Pinpoint the cell where the given text exists, returning its (x, y) midpoint coordinate. 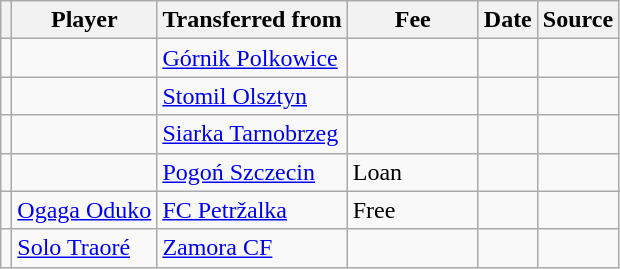
Player (84, 20)
Loan (412, 172)
Date (508, 20)
Zamora CF (252, 248)
Siarka Tarnobrzeg (252, 134)
Ogaga Oduko (84, 210)
Stomil Olsztyn (252, 96)
FC Petržalka (252, 210)
Free (412, 210)
Pogoń Szczecin (252, 172)
Fee (412, 20)
Solo Traoré (84, 248)
Source (578, 20)
Transferred from (252, 20)
Górnik Polkowice (252, 58)
